Pinpoint the cell where the given text exists, returning its (x, y) midpoint coordinate. 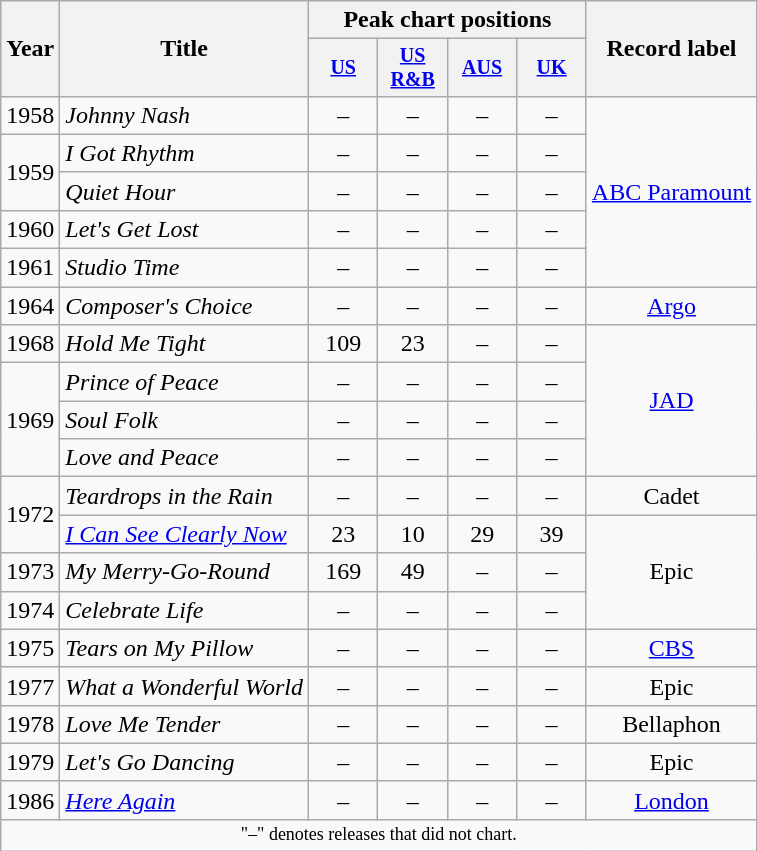
My Merry-Go-Round (184, 572)
1961 (30, 268)
CBS (671, 648)
Love Me Tender (184, 724)
Hold Me Tight (184, 344)
1968 (30, 344)
1964 (30, 306)
Studio Time (184, 268)
1977 (30, 686)
1959 (30, 172)
What a Wonderful World (184, 686)
1969 (30, 420)
1975 (30, 648)
49 (412, 572)
39 (552, 534)
London (671, 800)
Let's Get Lost (184, 229)
Bellaphon (671, 724)
1960 (30, 229)
Composer's Choice (184, 306)
Love and Peace (184, 458)
Celebrate Life (184, 610)
1973 (30, 572)
169 (342, 572)
I Can See Clearly Now (184, 534)
Soul Folk (184, 420)
JAD (671, 401)
Let's Go Dancing (184, 762)
29 (482, 534)
1986 (30, 800)
Record label (671, 49)
109 (342, 344)
Cadet (671, 496)
Quiet Hour (184, 191)
Argo (671, 306)
Here Again (184, 800)
US R&B (412, 68)
Tears on My Pillow (184, 648)
Prince of Peace (184, 382)
UK (552, 68)
1974 (30, 610)
1972 (30, 515)
ABC Paramount (671, 191)
I Got Rhythm (184, 153)
Year (30, 49)
US (342, 68)
10 (412, 534)
1978 (30, 724)
1979 (30, 762)
Teardrops in the Rain (184, 496)
AUS (482, 68)
1958 (30, 115)
Johnny Nash (184, 115)
"–" denotes releases that did not chart. (379, 834)
Title (184, 49)
Peak chart positions (447, 20)
